Determine the (x, y) coordinate at the center of the cell enclosing the given text.  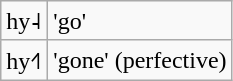
hy˨ (24, 21)
'go' (140, 21)
hy˧˥ (24, 60)
'gone' (perfective) (140, 60)
